Identify which cell holds the provided text, then report its [x, y] central coordinate. 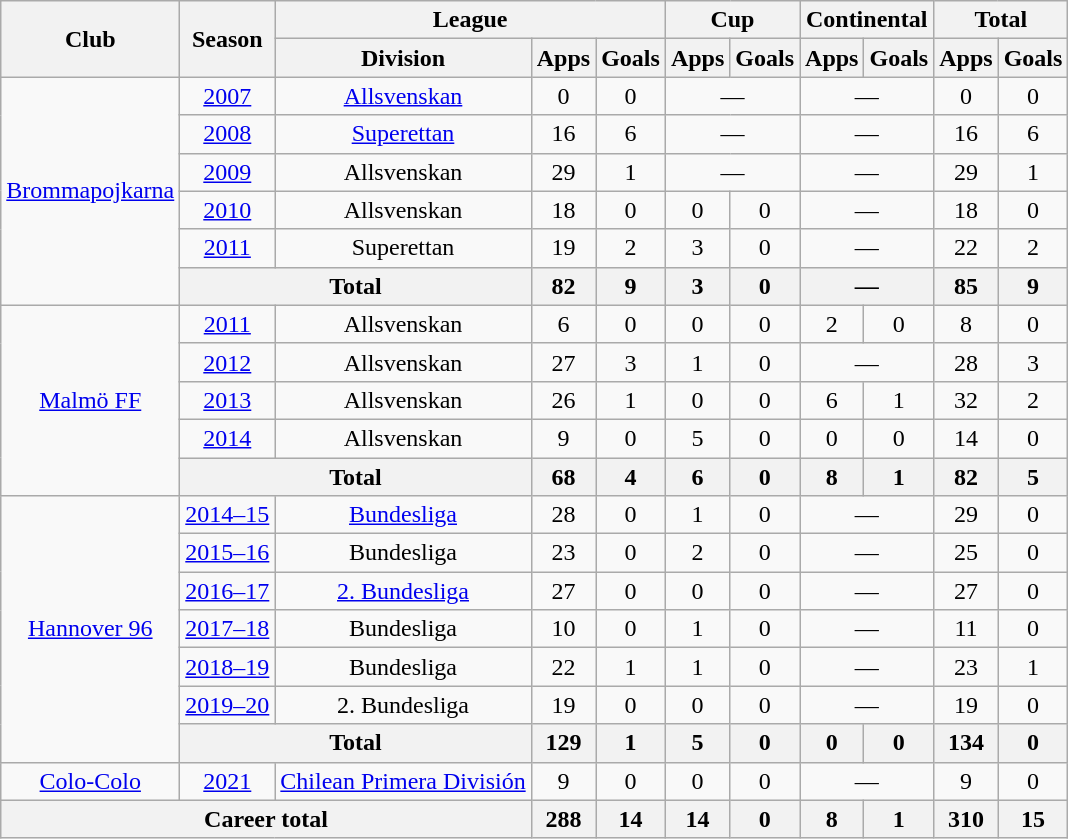
Chilean Primera División [403, 781]
85 [966, 286]
2014–15 [228, 515]
Career total [266, 819]
2019–20 [228, 705]
League [470, 20]
Season [228, 39]
2008 [228, 134]
Division [403, 58]
2010 [228, 210]
68 [563, 477]
2018–19 [228, 667]
Cup [732, 20]
32 [966, 400]
2016–17 [228, 591]
Continental [867, 20]
Brommapojkarna [90, 191]
2009 [228, 172]
10 [563, 629]
288 [563, 819]
2021 [228, 781]
2017–18 [228, 629]
310 [966, 819]
11 [966, 629]
Club [90, 39]
2015–16 [228, 553]
Colo-Colo [90, 781]
2012 [228, 362]
15 [1033, 819]
2007 [228, 96]
134 [966, 743]
2013 [228, 400]
25 [966, 553]
Hannover 96 [90, 629]
2014 [228, 438]
26 [563, 400]
Malmö FF [90, 400]
129 [563, 743]
4 [631, 477]
